Find where the given text appears and provide that cell's center as (X, Y) coordinate. 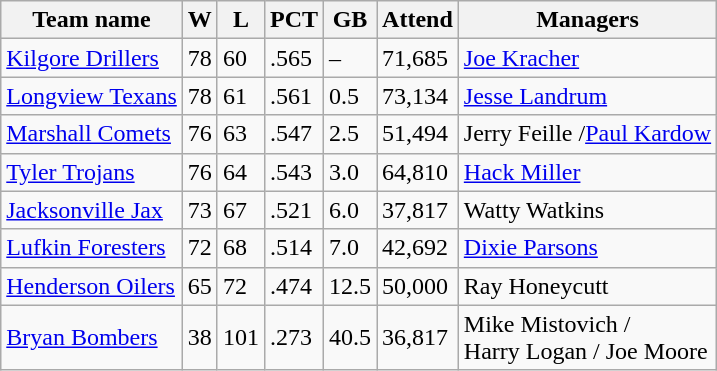
101 (240, 338)
Managers (587, 20)
L (240, 20)
37,817 (418, 210)
73,134 (418, 96)
Marshall Comets (92, 134)
64 (240, 172)
Henderson Oilers (92, 286)
12.5 (350, 286)
.543 (294, 172)
Jesse Landrum (587, 96)
0.5 (350, 96)
GB (350, 20)
42,692 (418, 248)
50,000 (418, 286)
Longview Texans (92, 96)
Joe Kracher (587, 58)
51,494 (418, 134)
.547 (294, 134)
Lufkin Foresters (92, 248)
.565 (294, 58)
67 (240, 210)
Dixie Parsons (587, 248)
Watty Watkins (587, 210)
7.0 (350, 248)
PCT (294, 20)
.561 (294, 96)
Jerry Feille /Paul Kardow (587, 134)
40.5 (350, 338)
Tyler Trojans (92, 172)
38 (200, 338)
68 (240, 248)
Jacksonville Jax (92, 210)
71,685 (418, 58)
W (200, 20)
.474 (294, 286)
.273 (294, 338)
63 (240, 134)
.521 (294, 210)
60 (240, 58)
Mike Mistovich / Harry Logan / Joe Moore (587, 338)
73 (200, 210)
36,817 (418, 338)
64,810 (418, 172)
61 (240, 96)
3.0 (350, 172)
Team name (92, 20)
6.0 (350, 210)
Bryan Bombers (92, 338)
2.5 (350, 134)
.514 (294, 248)
65 (200, 286)
Ray Honeycutt (587, 286)
Attend (418, 20)
– (350, 58)
Hack Miller (587, 172)
Kilgore Drillers (92, 58)
